From the cell containing the given text, extract its center point as (x, y) coordinate. 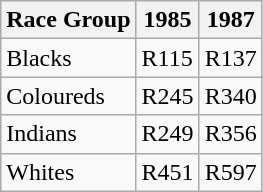
R597 (230, 172)
Whites (68, 172)
R249 (168, 134)
R340 (230, 96)
Indians (68, 134)
R137 (230, 58)
Coloureds (68, 96)
R115 (168, 58)
1985 (168, 20)
R356 (230, 134)
Race Group (68, 20)
R245 (168, 96)
1987 (230, 20)
Blacks (68, 58)
R451 (168, 172)
